Find where the given text appears and provide that cell's center as [X, Y] coordinate. 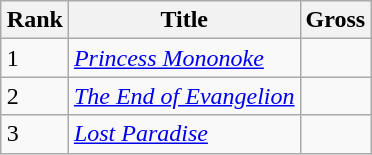
Rank [34, 20]
Lost Paradise [184, 134]
2 [34, 96]
Title [184, 20]
3 [34, 134]
The End of Evangelion [184, 96]
1 [34, 58]
Gross [336, 20]
Princess Mononoke [184, 58]
